From the cell containing the given text, extract its center point as [X, Y] coordinate. 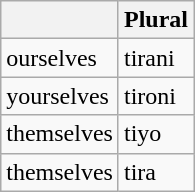
tirani [156, 58]
tironi [156, 96]
yourselves [60, 96]
tira [156, 172]
Plural [156, 20]
tiyo [156, 134]
ourselves [60, 58]
